Capture the cell that displays the provided text and extract its (x, y) central coordinate. 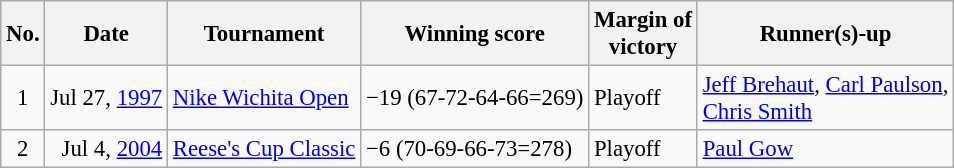
Margin ofvictory (644, 34)
Jeff Brehaut, Carl Paulson, Chris Smith (825, 98)
Paul Gow (825, 149)
−19 (67-72-64-66=269) (475, 98)
Jul 27, 1997 (106, 98)
Nike Wichita Open (264, 98)
−6 (70-69-66-73=278) (475, 149)
Reese's Cup Classic (264, 149)
Date (106, 34)
No. (23, 34)
Tournament (264, 34)
2 (23, 149)
1 (23, 98)
Jul 4, 2004 (106, 149)
Winning score (475, 34)
Runner(s)-up (825, 34)
